Find where the given text appears and provide that cell's center as [x, y] coordinate. 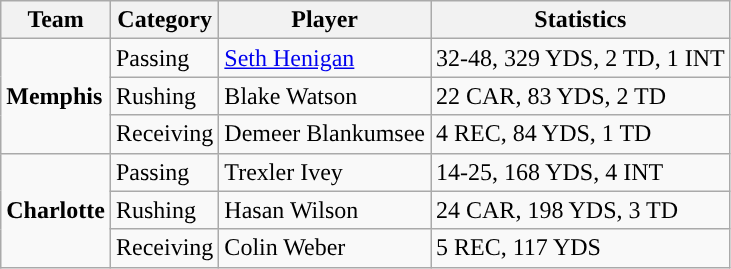
Statistics [580, 20]
5 REC, 117 YDS [580, 248]
4 REC, 84 YDS, 1 TD [580, 134]
Memphis [56, 96]
24 CAR, 198 YDS, 3 TD [580, 210]
Demeer Blankumsee [325, 134]
Seth Henigan [325, 58]
Category [164, 20]
Team [56, 20]
Player [325, 20]
Hasan Wilson [325, 210]
Trexler Ivey [325, 172]
32-48, 329 YDS, 2 TD, 1 INT [580, 58]
Blake Watson [325, 96]
14-25, 168 YDS, 4 INT [580, 172]
Colin Weber [325, 248]
22 CAR, 83 YDS, 2 TD [580, 96]
Charlotte [56, 210]
